Identify which cell holds the provided text, then report its (x, y) central coordinate. 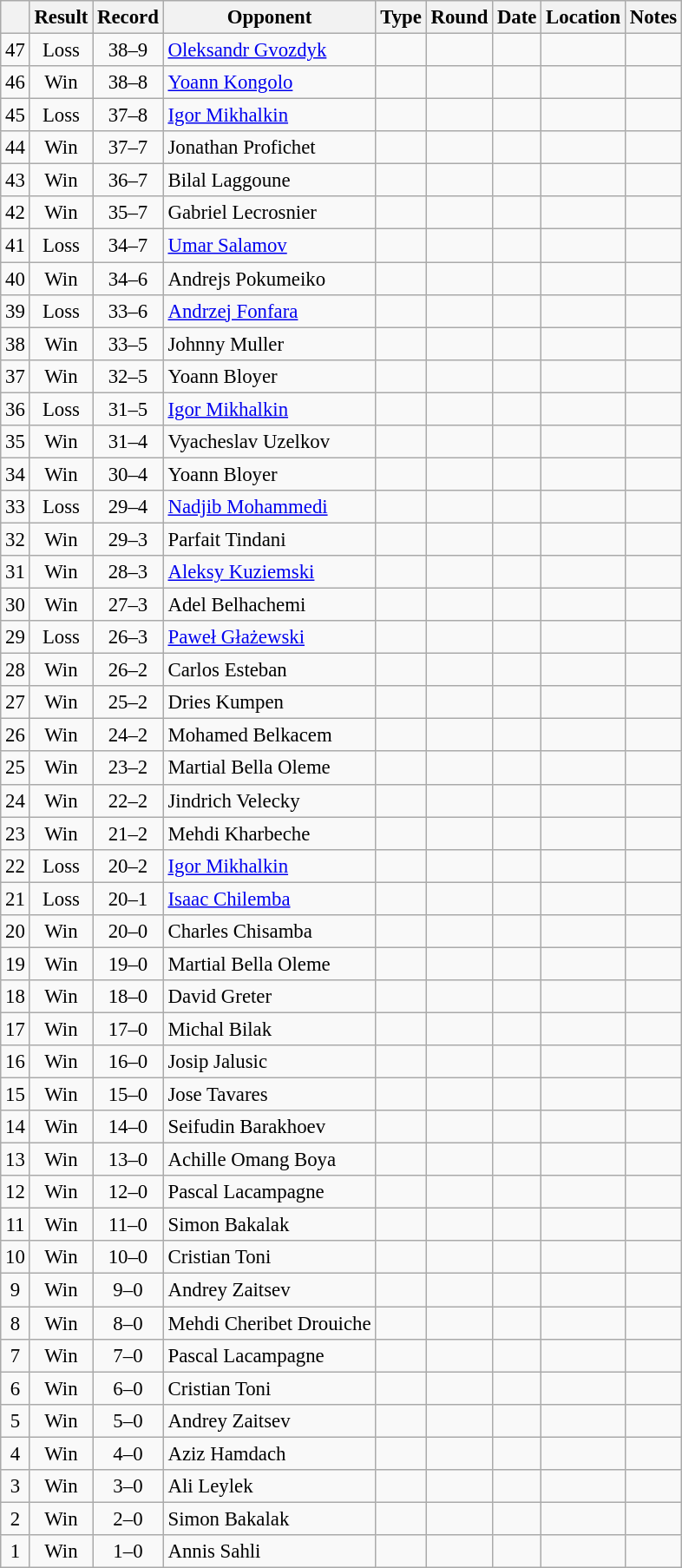
46 (16, 82)
10 (16, 1258)
Michal Bilak (269, 1029)
20–1 (128, 899)
24–2 (128, 735)
30 (16, 605)
Yoann Kongolo (269, 82)
41 (16, 246)
26–2 (128, 670)
David Greter (269, 997)
Gabriel Lecrosnier (269, 213)
36–7 (128, 181)
22–2 (128, 800)
18–0 (128, 997)
14–0 (128, 1127)
5 (16, 1420)
17 (16, 1029)
Mehdi Kharbeche (269, 833)
23–2 (128, 768)
15 (16, 1095)
35 (16, 442)
19 (16, 964)
20–2 (128, 866)
Jose Tavares (269, 1095)
Date (517, 17)
Bilal Laggoune (269, 181)
Aziz Hamdach (269, 1453)
Andrzej Fonfara (269, 311)
39 (16, 311)
25–2 (128, 702)
37–8 (128, 115)
31–4 (128, 442)
40 (16, 279)
36 (16, 409)
Josip Jalusic (269, 1062)
11–0 (128, 1225)
9–0 (128, 1290)
47 (16, 50)
33 (16, 507)
32–5 (128, 376)
Paweł Głażewski (269, 637)
33–5 (128, 344)
38 (16, 344)
Mohamed Belkacem (269, 735)
Umar Salamov (269, 246)
8–0 (128, 1323)
Seifudin Barakhoev (269, 1127)
31–5 (128, 409)
Ali Leylek (269, 1486)
Record (128, 17)
7 (16, 1355)
1 (16, 1552)
16 (16, 1062)
Oleksandr Gvozdyk (269, 50)
Andrejs Pokumeiko (269, 279)
21–2 (128, 833)
Jindrich Velecky (269, 800)
2 (16, 1519)
33–6 (128, 311)
20–0 (128, 932)
13 (16, 1160)
28 (16, 670)
Result (61, 17)
Jonathan Profichet (269, 148)
21 (16, 899)
12 (16, 1192)
14 (16, 1127)
17–0 (128, 1029)
7–0 (128, 1355)
19–0 (128, 964)
Isaac Chilemba (269, 899)
44 (16, 148)
34–6 (128, 279)
37 (16, 376)
2–0 (128, 1519)
26 (16, 735)
3–0 (128, 1486)
18 (16, 997)
9 (16, 1290)
6–0 (128, 1388)
Adel Belhachemi (269, 605)
23 (16, 833)
38–8 (128, 82)
Notes (652, 17)
34–7 (128, 246)
Round (459, 17)
22 (16, 866)
34 (16, 474)
Parfait Tindani (269, 539)
45 (16, 115)
Charles Chisamba (269, 932)
43 (16, 181)
Achille Omang Boya (269, 1160)
29 (16, 637)
Nadjib Mohammedi (269, 507)
16–0 (128, 1062)
6 (16, 1388)
15–0 (128, 1095)
37–7 (128, 148)
1–0 (128, 1552)
42 (16, 213)
Carlos Esteban (269, 670)
26–3 (128, 637)
13–0 (128, 1160)
4 (16, 1453)
5–0 (128, 1420)
Vyacheslav Uzelkov (269, 442)
10–0 (128, 1258)
27 (16, 702)
20 (16, 932)
Location (583, 17)
25 (16, 768)
28–3 (128, 572)
3 (16, 1486)
4–0 (128, 1453)
Aleksy Kuziemski (269, 572)
8 (16, 1323)
Opponent (269, 17)
11 (16, 1225)
Johnny Muller (269, 344)
24 (16, 800)
Mehdi Cheribet Drouiche (269, 1323)
12–0 (128, 1192)
Annis Sahli (269, 1552)
27–3 (128, 605)
38–9 (128, 50)
31 (16, 572)
35–7 (128, 213)
30–4 (128, 474)
32 (16, 539)
Type (401, 17)
Dries Kumpen (269, 702)
29–3 (128, 539)
29–4 (128, 507)
